Return the (X, Y) coordinate for the center point of the cell that contains the specified text.  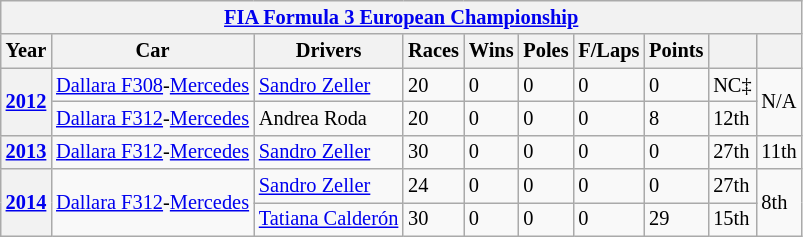
12th (732, 118)
11th (778, 152)
29 (676, 219)
2013 (26, 152)
2014 (26, 202)
Andrea Roda (328, 118)
NC‡ (732, 85)
FIA Formula 3 European Championship (402, 17)
24 (434, 186)
Races (434, 51)
15th (732, 219)
Year (26, 51)
Wins (492, 51)
Points (676, 51)
2012 (26, 102)
N/A (778, 102)
Car (152, 51)
Dallara F308-Mercedes (152, 85)
8 (676, 118)
Drivers (328, 51)
Poles (546, 51)
8th (778, 202)
Tatiana Calderón (328, 219)
F/Laps (608, 51)
